Provide the [X, Y] coordinate of the cell's center where the given text is located.  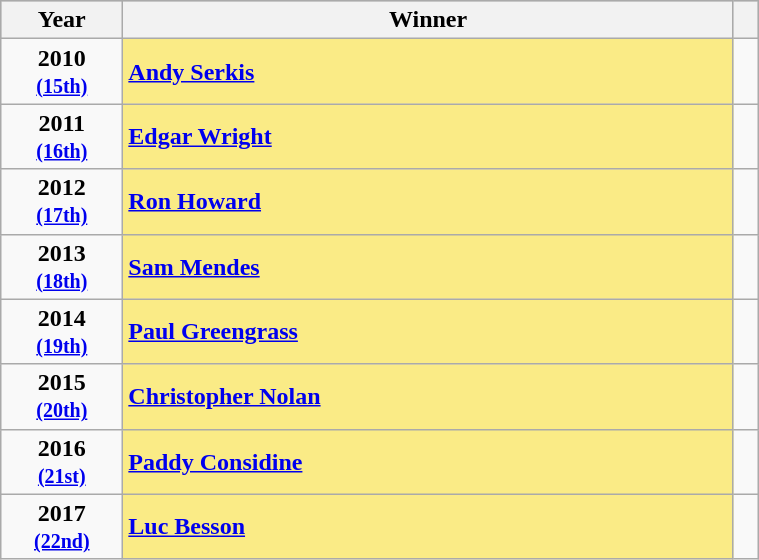
2017 (22nd) [62, 526]
Winner [428, 20]
Andy Serkis [428, 72]
Christopher Nolan [428, 396]
Luc Besson [428, 526]
Edgar Wright [428, 136]
Sam Mendes [428, 266]
2010 (15th) [62, 72]
2014 (19th) [62, 332]
2012 (17th) [62, 202]
2013 (18th) [62, 266]
2015 (20th) [62, 396]
Year [62, 20]
Ron Howard [428, 202]
Paul Greengrass [428, 332]
2016 (21st) [62, 462]
2011 (16th) [62, 136]
Paddy Considine [428, 462]
